Locate the cell with the specified text and output its [x, y] center coordinate. 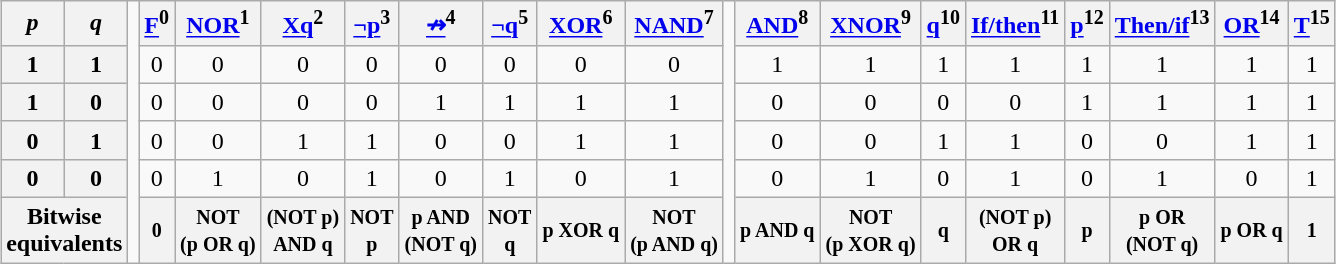
NOR1 [218, 24]
↛4 [440, 24]
p AND q [778, 230]
T15 [1312, 24]
p OR q [1252, 230]
(NOT p) AND q [302, 230]
(NOT p) OR q [1014, 230]
XNOR9 [870, 24]
q10 [943, 24]
p XOR q [581, 230]
Bitwise equivalents [64, 230]
NOT (p OR q) [218, 230]
p AND (NOT q) [440, 230]
Then/if13 [1162, 24]
OR14 [1252, 24]
XOR6 [581, 24]
NAND7 [674, 24]
F0 [157, 24]
NOT q [509, 230]
p12 [1087, 24]
¬p3 [372, 24]
NOT p [372, 230]
If/then11 [1014, 24]
p OR (NOT q) [1162, 230]
NOT (p XOR q) [870, 230]
AND8 [778, 24]
¬q5 [509, 24]
NOT (p AND q) [674, 230]
Xq2 [302, 24]
